Pinpoint the cell where the given text exists, returning its (x, y) midpoint coordinate. 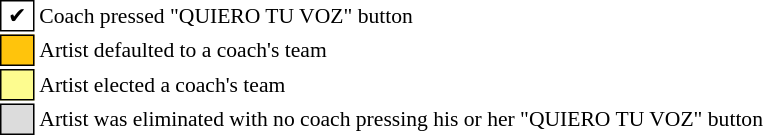
✔ (18, 16)
